From the cell containing the given text, extract its center point as (x, y) coordinate. 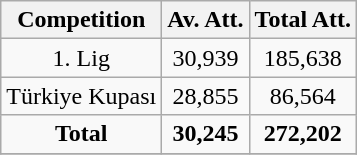
28,855 (206, 96)
1. Lig (82, 58)
Total Att. (303, 20)
86,564 (303, 96)
30,939 (206, 58)
Av. Att. (206, 20)
Total (82, 134)
185,638 (303, 58)
272,202 (303, 134)
Competition (82, 20)
Türkiye Kupası (82, 96)
30,245 (206, 134)
